Determine the (x, y) coordinate at the center of the cell enclosing the given text.  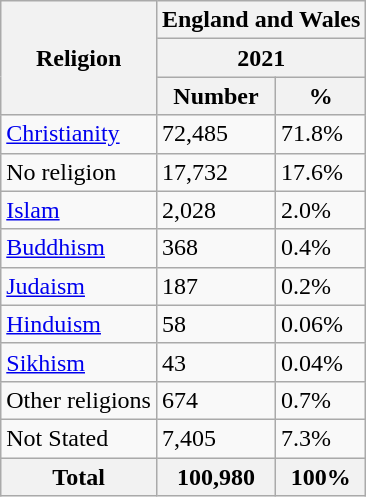
Not Stated (79, 438)
0.2% (321, 286)
Christianity (79, 134)
Religion (79, 58)
Total (79, 477)
100,980 (216, 477)
2021 (260, 58)
71.8% (321, 134)
Number (216, 96)
Sikhism (79, 362)
7,405 (216, 438)
2,028 (216, 210)
0.7% (321, 400)
No religion (79, 172)
368 (216, 248)
187 (216, 286)
58 (216, 324)
674 (216, 400)
Other religions (79, 400)
Hinduism (79, 324)
0.4% (321, 248)
2.0% (321, 210)
Islam (79, 210)
0.06% (321, 324)
England and Wales (260, 20)
7.3% (321, 438)
72,485 (216, 134)
0.04% (321, 362)
% (321, 96)
Judaism (79, 286)
100% (321, 477)
Buddhism (79, 248)
17,732 (216, 172)
17.6% (321, 172)
43 (216, 362)
